Identify which cell holds the provided text, then report its (x, y) central coordinate. 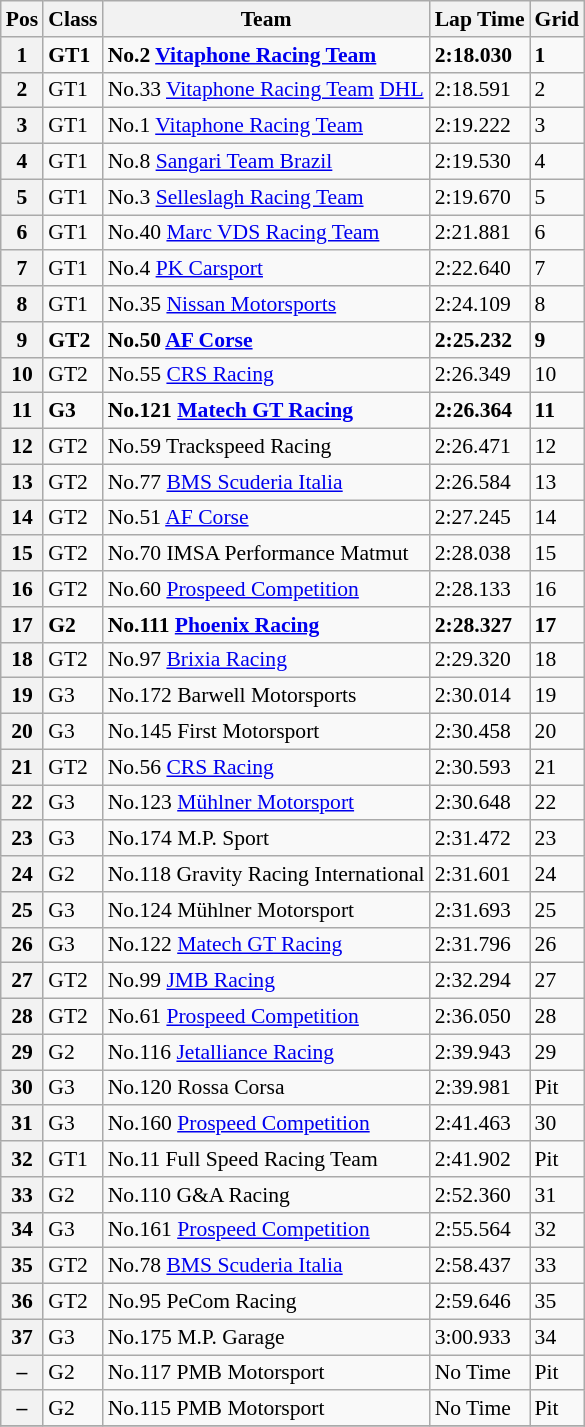
2:31.693 (480, 910)
No.55 CRS Racing (266, 375)
No.111 Phoenix Racing (266, 625)
2:30.593 (480, 767)
2:59.646 (480, 1302)
No.172 Barwell Motorsports (266, 696)
No.99 JMB Racing (266, 981)
No.115 PMB Motorsport (266, 1409)
No.35 Nissan Motorsports (266, 304)
2:41.463 (480, 1124)
2:26.364 (480, 411)
No.122 Matech GT Racing (266, 945)
No.145 First Motorsport (266, 732)
2:55.564 (480, 1230)
2:24.109 (480, 304)
No.124 Mühlner Motorsport (266, 910)
2:39.943 (480, 1052)
No.11 Full Speed Racing Team (266, 1159)
2:19.670 (480, 197)
No.2 Vitaphone Racing Team (266, 55)
2:58.437 (480, 1266)
Lap Time (480, 19)
2:30.458 (480, 732)
No.77 BMS Scuderia Italia (266, 482)
2:19.530 (480, 162)
2:21.881 (480, 233)
2:31.601 (480, 874)
37 (22, 1337)
2:28.327 (480, 625)
No.3 Selleslagh Racing Team (266, 197)
No.160 Prospeed Competition (266, 1124)
Grid (558, 19)
No.40 Marc VDS Racing Team (266, 233)
No.51 AF Corse (266, 518)
Team (266, 19)
No.123 Mühlner Motorsport (266, 803)
2:31.796 (480, 945)
2:25.232 (480, 340)
2:52.360 (480, 1195)
No.70 IMSA Performance Matmut (266, 554)
No.97 Brixia Racing (266, 660)
36 (22, 1302)
2:36.050 (480, 1017)
No.8 Sangari Team Brazil (266, 162)
No.59 Trackspeed Racing (266, 447)
2:29.320 (480, 660)
No.33 Vitaphone Racing Team DHL (266, 90)
2:27.245 (480, 518)
2:26.471 (480, 447)
No.61 Prospeed Competition (266, 1017)
2:31.472 (480, 839)
No.110 G&A Racing (266, 1195)
No.78 BMS Scuderia Italia (266, 1266)
2:22.640 (480, 269)
No.121 Matech GT Racing (266, 411)
No.60 Prospeed Competition (266, 589)
No.1 Vitaphone Racing Team (266, 126)
2:19.222 (480, 126)
No.117 PMB Motorsport (266, 1373)
No.50 AF Corse (266, 340)
No.175 M.P. Garage (266, 1337)
2:41.902 (480, 1159)
2:28.133 (480, 589)
2:30.014 (480, 696)
2:32.294 (480, 981)
2:18.030 (480, 55)
No.56 CRS Racing (266, 767)
No.118 Gravity Racing International (266, 874)
2:26.584 (480, 482)
3:00.933 (480, 1337)
2:30.648 (480, 803)
2:18.591 (480, 90)
No.116 Jetalliance Racing (266, 1052)
No.95 PeCom Racing (266, 1302)
2:28.038 (480, 554)
No.4 PK Carsport (266, 269)
2:39.981 (480, 1088)
2:26.349 (480, 375)
No.161 Prospeed Competition (266, 1230)
Class (72, 19)
No.120 Rossa Corsa (266, 1088)
Pos (22, 19)
No.174 M.P. Sport (266, 839)
